For the text-containing cell, return its midpoint in [X, Y] coordinate format. 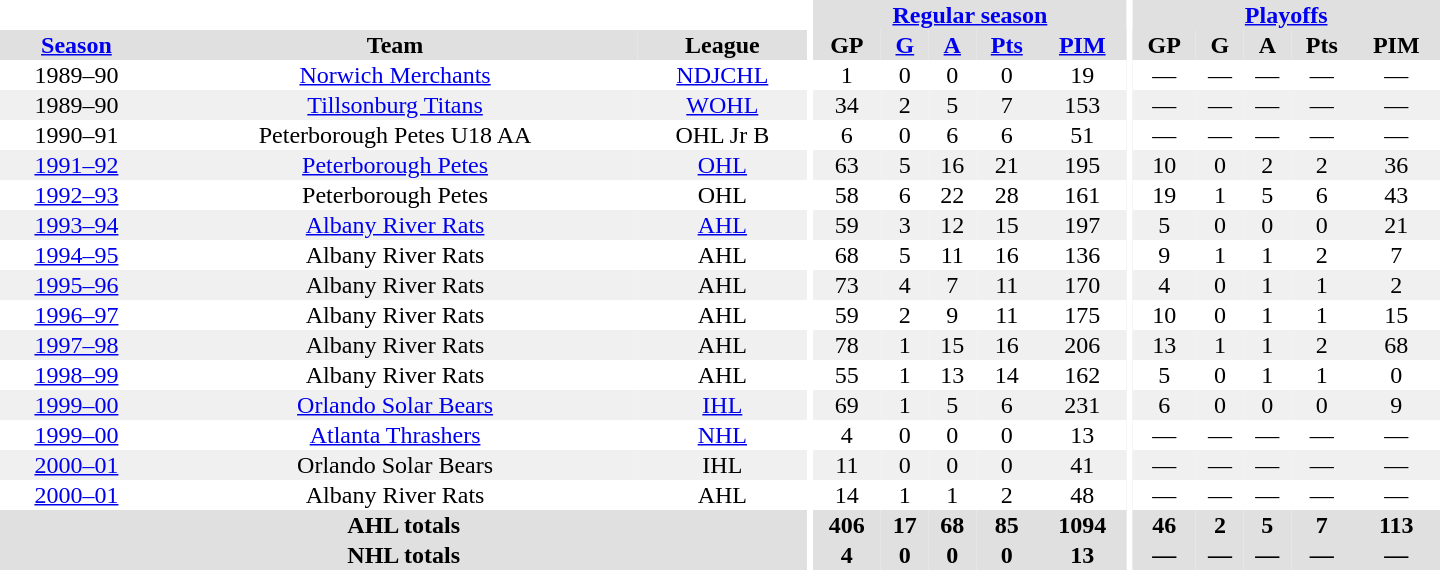
43 [1396, 195]
206 [1082, 345]
1991–92 [76, 165]
41 [1082, 465]
22 [952, 195]
1990–91 [76, 135]
1997–98 [76, 345]
162 [1082, 375]
78 [848, 345]
34 [848, 105]
63 [848, 165]
195 [1082, 165]
NHL totals [404, 555]
NDJCHL [722, 75]
3 [904, 225]
Norwich Merchants [395, 75]
NHL [722, 435]
OHL Jr B [722, 135]
48 [1082, 495]
55 [848, 375]
136 [1082, 255]
1998–99 [76, 375]
League [722, 45]
73 [848, 285]
69 [848, 405]
1992–93 [76, 195]
175 [1082, 315]
231 [1082, 405]
406 [848, 525]
WOHL [722, 105]
Playoffs [1286, 15]
113 [1396, 525]
28 [1006, 195]
Season [76, 45]
Peterborough Petes U18 AA [395, 135]
197 [1082, 225]
AHL totals [404, 525]
1993–94 [76, 225]
1094 [1082, 525]
153 [1082, 105]
1995–96 [76, 285]
85 [1006, 525]
Atlanta Thrashers [395, 435]
Team [395, 45]
17 [904, 525]
36 [1396, 165]
170 [1082, 285]
58 [848, 195]
Regular season [970, 15]
Tillsonburg Titans [395, 105]
51 [1082, 135]
1994–95 [76, 255]
1996–97 [76, 315]
161 [1082, 195]
12 [952, 225]
46 [1164, 525]
